Locate the cell with the specified text and output its (x, y) center coordinate. 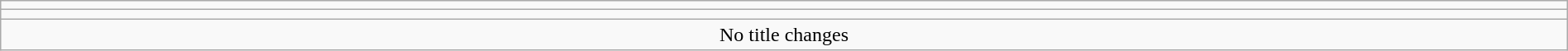
No title changes (784, 35)
